From the cell containing the given text, extract its center point as [X, Y] coordinate. 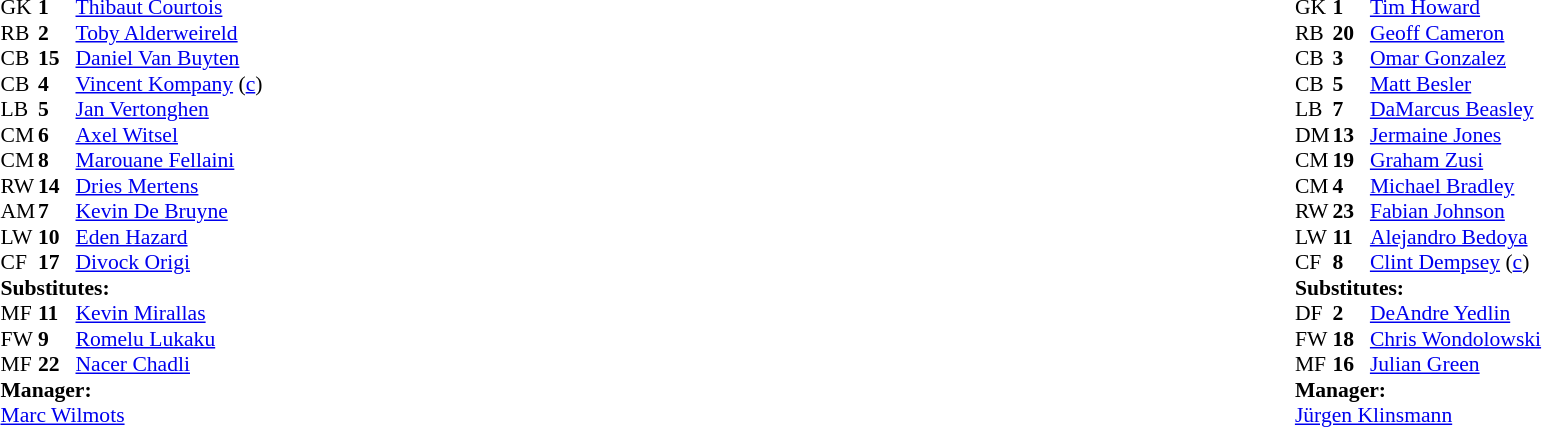
Matt Besler [1456, 84]
16 [1351, 365]
AM [19, 211]
19 [1351, 161]
Toby Alderweireld [170, 33]
3 [1351, 59]
DM [1314, 135]
13 [1351, 135]
Graham Zusi [1456, 161]
15 [57, 59]
Dries Mertens [170, 186]
Kevin De Bruyne [170, 211]
10 [57, 237]
DaMarcus Beasley [1456, 109]
23 [1351, 211]
Kevin Mirallas [170, 313]
Chris Wondolowski [1456, 339]
Alejandro Bedoya [1456, 237]
14 [57, 186]
Nacer Chadli [170, 365]
Geoff Cameron [1456, 33]
9 [57, 339]
Michael Bradley [1456, 186]
Clint Dempsey (c) [1456, 263]
18 [1351, 339]
Marouane Fellaini [170, 161]
Romelu Lukaku [170, 339]
17 [57, 263]
Fabian Johnson [1456, 211]
DeAndre Yedlin [1456, 313]
Eden Hazard [170, 237]
Vincent Kompany (c) [170, 84]
20 [1351, 33]
22 [57, 365]
Divock Origi [170, 263]
Jan Vertonghen [170, 109]
Daniel Van Buyten [170, 59]
Axel Witsel [170, 135]
Omar Gonzalez [1456, 59]
6 [57, 135]
Julian Green [1456, 365]
Jermaine Jones [1456, 135]
DF [1314, 313]
